For the text-containing cell, return its midpoint in [x, y] coordinate format. 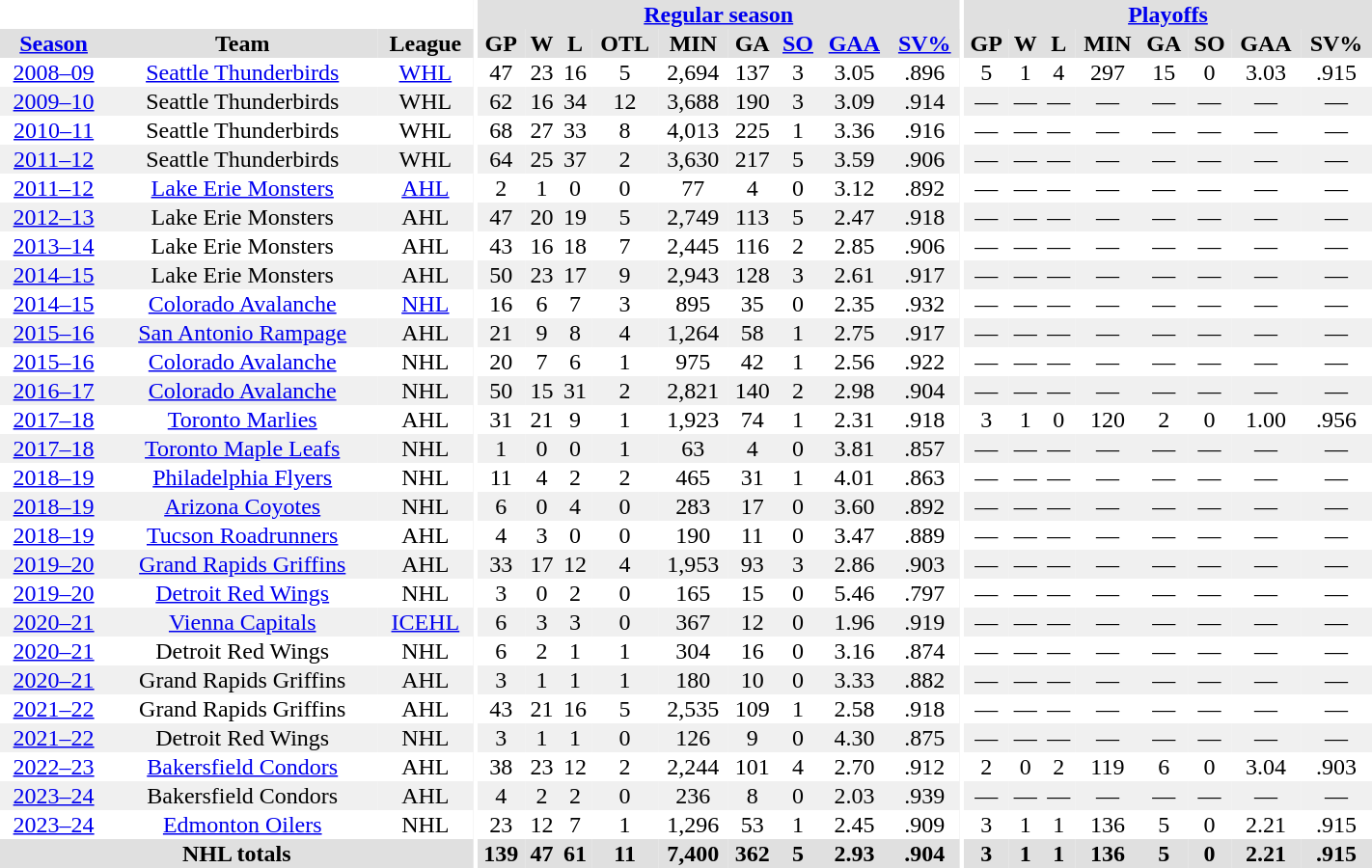
2.03 [854, 796]
Toronto Marlies [242, 420]
2.93 [854, 854]
Playoffs [1167, 14]
1,953 [693, 564]
San Antonio Rampage [242, 333]
2016–17 [54, 391]
7,400 [693, 854]
35 [753, 304]
68 [501, 130]
10 [753, 680]
225 [753, 130]
Edmonton Oilers [242, 825]
Regular season [718, 14]
.922 [924, 362]
3.59 [854, 159]
.909 [924, 825]
2,535 [693, 709]
2.86 [854, 564]
1.96 [854, 622]
3.16 [854, 651]
3,630 [693, 159]
4,013 [693, 130]
34 [575, 101]
2,445 [693, 246]
.889 [924, 535]
58 [753, 333]
4.01 [854, 477]
3.81 [854, 448]
27 [542, 130]
2.61 [854, 275]
2,244 [693, 767]
Arizona Coyotes [242, 506]
62 [501, 101]
42 [753, 362]
Tucson Roadrunners [242, 535]
.874 [924, 651]
109 [753, 709]
.797 [924, 593]
.956 [1336, 420]
975 [693, 362]
63 [693, 448]
64 [501, 159]
128 [753, 275]
283 [693, 506]
74 [753, 420]
1,296 [693, 825]
2.45 [854, 825]
.896 [924, 72]
61 [575, 854]
140 [753, 391]
304 [693, 651]
2.56 [854, 362]
.919 [924, 622]
119 [1108, 767]
2022–23 [54, 767]
ICEHL [425, 622]
93 [753, 564]
Toronto Maple Leafs [242, 448]
120 [1108, 420]
139 [501, 854]
126 [693, 738]
3.33 [854, 680]
77 [693, 188]
1,264 [693, 333]
.863 [924, 477]
Philadelphia Flyers [242, 477]
3.04 [1266, 767]
1,923 [693, 420]
2.58 [854, 709]
217 [753, 159]
895 [693, 304]
165 [693, 593]
2010–11 [54, 130]
NHL totals [237, 854]
3.12 [854, 188]
2,943 [693, 275]
.939 [924, 796]
465 [693, 477]
2012–13 [54, 217]
2,821 [693, 391]
3.09 [854, 101]
2008–09 [54, 72]
5.46 [854, 593]
OTL [625, 43]
3.03 [1266, 72]
.882 [924, 680]
2.98 [854, 391]
38 [501, 767]
2.31 [854, 420]
3.60 [854, 506]
2.85 [854, 246]
.912 [924, 767]
2.47 [854, 217]
236 [693, 796]
18 [575, 246]
3.47 [854, 535]
.857 [924, 448]
367 [693, 622]
2009–10 [54, 101]
Season [54, 43]
362 [753, 854]
2.35 [854, 304]
3.05 [854, 72]
.916 [924, 130]
25 [542, 159]
2.70 [854, 767]
137 [753, 72]
53 [753, 825]
2.75 [854, 333]
297 [1108, 72]
Team [242, 43]
.875 [924, 738]
.914 [924, 101]
113 [753, 217]
2,694 [693, 72]
2,749 [693, 217]
3.36 [854, 130]
.932 [924, 304]
116 [753, 246]
101 [753, 767]
Vienna Capitals [242, 622]
37 [575, 159]
19 [575, 217]
180 [693, 680]
3,688 [693, 101]
1.00 [1266, 420]
4.30 [854, 738]
League [425, 43]
2013–14 [54, 246]
